Identify which cell holds the provided text, then report its (X, Y) central coordinate. 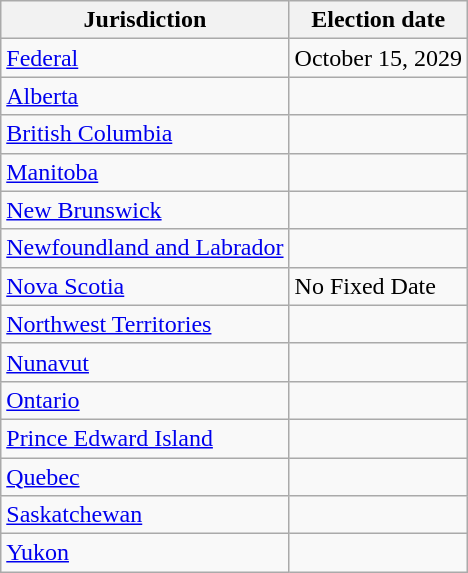
Jurisdiction (145, 20)
British Columbia (145, 134)
New Brunswick (145, 210)
Nunavut (145, 362)
Manitoba (145, 172)
No Fixed Date (378, 286)
Federal (145, 58)
Prince Edward Island (145, 438)
Newfoundland and Labrador (145, 248)
Alberta (145, 96)
Northwest Territories (145, 324)
Ontario (145, 400)
Election date (378, 20)
Quebec (145, 477)
Nova Scotia (145, 286)
October 15, 2029 (378, 58)
Saskatchewan (145, 515)
Yukon (145, 553)
